Return the [x, y] coordinate for the center point of the cell that contains the specified text.  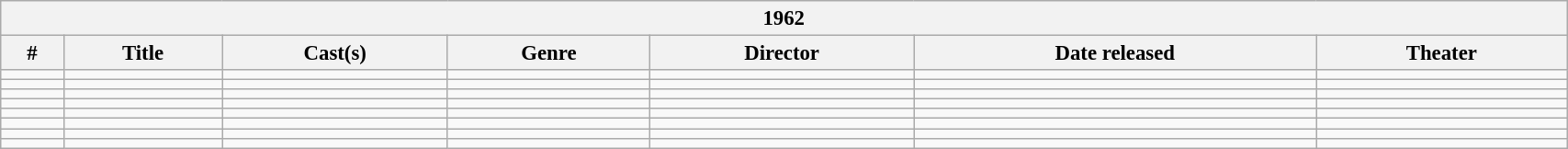
Cast(s) [334, 53]
Title [143, 53]
# [32, 53]
1962 [784, 18]
Director [783, 53]
Genre [548, 53]
Date released [1115, 53]
Theater [1442, 53]
